Pinpoint the cell where the given text exists, returning its (x, y) midpoint coordinate. 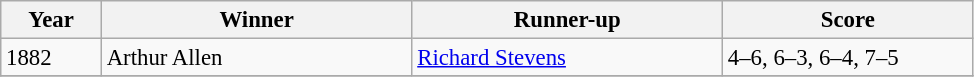
Runner-up (568, 20)
Arthur Allen (256, 58)
Year (52, 20)
1882 (52, 58)
4–6, 6–3, 6–4, 7–5 (848, 58)
Richard Stevens (568, 58)
Winner (256, 20)
Score (848, 20)
